From the cell containing the given text, extract its center point as (x, y) coordinate. 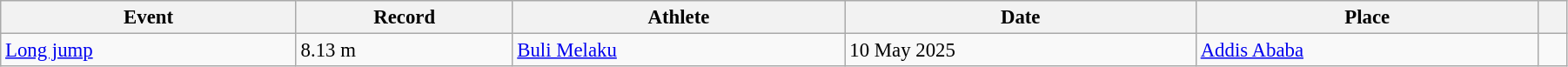
Buli Melaku (679, 50)
Athlete (679, 17)
Record (404, 17)
10 May 2025 (1020, 50)
Place (1367, 17)
Addis Ababa (1367, 50)
Event (149, 17)
Date (1020, 17)
Long jump (149, 50)
8.13 m (404, 50)
